Detect which cell encompasses the target text, then output its (x, y) center coordinate. 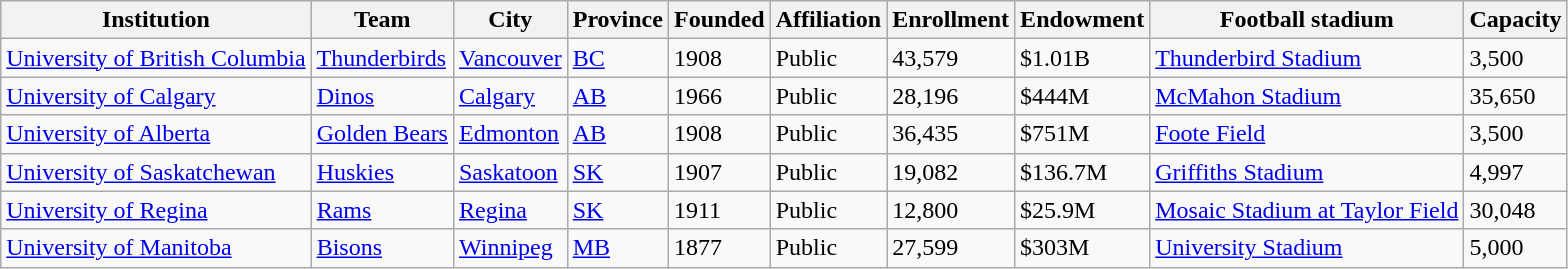
12,800 (951, 210)
Rams (382, 210)
30,048 (1516, 210)
University of Alberta (156, 134)
University of Calgary (156, 96)
43,579 (951, 58)
Dinos (382, 96)
$25.9M (1082, 210)
Capacity (1516, 20)
University of Saskatchewan (156, 172)
MB (618, 248)
Edmonton (510, 134)
Football stadium (1307, 20)
Enrollment (951, 20)
$136.7M (1082, 172)
Saskatoon (510, 172)
University of Manitoba (156, 248)
1966 (719, 96)
1911 (719, 210)
Affiliation (828, 20)
BC (618, 58)
35,650 (1516, 96)
28,196 (951, 96)
Thunderbird Stadium (1307, 58)
Huskies (382, 172)
1877 (719, 248)
University of Regina (156, 210)
City (510, 20)
Griffiths Stadium (1307, 172)
Institution (156, 20)
Mosaic Stadium at Taylor Field (1307, 210)
University of British Columbia (156, 58)
$303M (1082, 248)
Team (382, 20)
University Stadium (1307, 248)
19,082 (951, 172)
4,997 (1516, 172)
$444M (1082, 96)
5,000 (1516, 248)
Winnipeg (510, 248)
Golden Bears (382, 134)
Bisons (382, 248)
$751M (1082, 134)
36,435 (951, 134)
27,599 (951, 248)
Vancouver (510, 58)
Endowment (1082, 20)
Founded (719, 20)
$1.01B (1082, 58)
Foote Field (1307, 134)
Regina (510, 210)
McMahon Stadium (1307, 96)
Thunderbirds (382, 58)
Calgary (510, 96)
Province (618, 20)
1907 (719, 172)
